Return (x, y) of the center of cell containing provided text 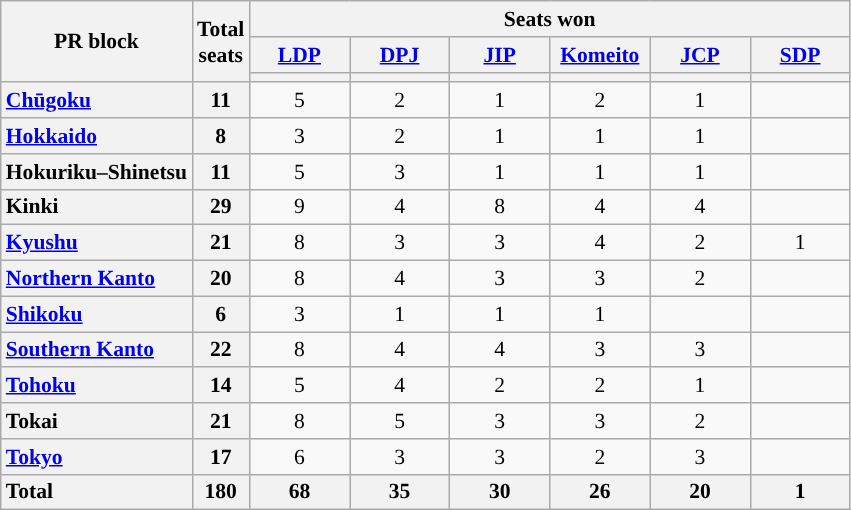
DPJ (400, 55)
22 (220, 350)
Chūgoku (96, 101)
30 (500, 492)
Seats won (550, 19)
Kyushu (96, 243)
Komeito (600, 55)
Tokyo (96, 457)
Hokuriku–Shinetsu (96, 172)
JIP (500, 55)
Shikoku (96, 314)
LDP (299, 55)
SDP (800, 55)
Tokai (96, 421)
PR block (96, 42)
180 (220, 492)
Northern Kanto (96, 279)
Total (96, 492)
68 (299, 492)
9 (299, 207)
35 (400, 492)
14 (220, 386)
Totalseats (220, 42)
Kinki (96, 207)
Hokkaido (96, 136)
29 (220, 207)
JCP (700, 55)
Southern Kanto (96, 350)
17 (220, 457)
Tohoku (96, 386)
26 (600, 492)
